Scan for the cell matching the given text and deliver its [x, y] coordinate at center. 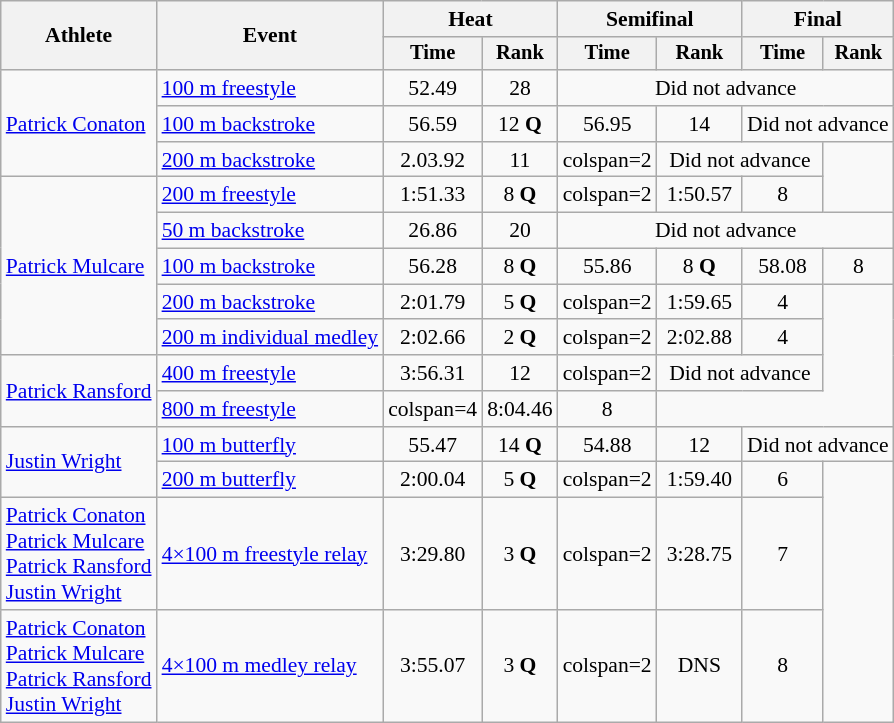
1:50.57 [700, 195]
1:59.65 [700, 302]
4×100 m freestyle relay [270, 554]
28 [520, 88]
12 Q [520, 124]
400 m freestyle [270, 373]
14 [700, 124]
54.88 [608, 445]
7 [782, 554]
100 m freestyle [270, 88]
3:55.07 [432, 666]
100 m butterfly [270, 445]
1:59.40 [700, 480]
colspan=4 [432, 409]
58.08 [782, 267]
Athlete [79, 36]
Patrick Ransford [79, 390]
2:02.66 [432, 338]
DNS [700, 666]
6 [782, 480]
Event [270, 36]
2 Q [520, 338]
55.47 [432, 445]
56.95 [608, 124]
3:56.31 [432, 373]
3:28.75 [700, 554]
Justin Wright [79, 462]
14 Q [520, 445]
200 m individual medley [270, 338]
11 [520, 160]
800 m freestyle [270, 409]
56.28 [432, 267]
2:01.79 [432, 302]
56.59 [432, 124]
8:04.46 [520, 409]
20 [520, 231]
Patrick Conaton [79, 124]
3:29.80 [432, 554]
2.03.92 [432, 160]
55.86 [608, 267]
Final [818, 19]
26.86 [432, 231]
200 m butterfly [270, 480]
Patrick Mulcare [79, 266]
52.49 [432, 88]
50 m backstroke [270, 231]
Semifinal [650, 19]
Heat [470, 19]
2:00.04 [432, 480]
2:02.88 [700, 338]
1:51.33 [432, 195]
200 m freestyle [270, 195]
4×100 m medley relay [270, 666]
